Return the [x, y] coordinate for the center point of the cell that contains the specified text.  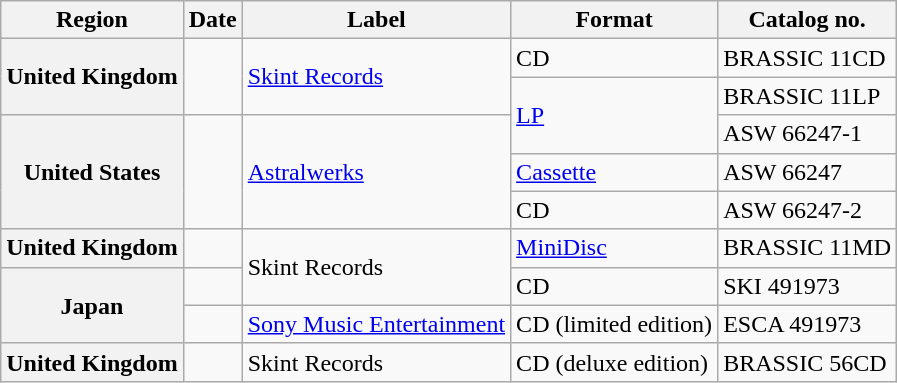
Label [376, 20]
CD (limited edition) [614, 324]
Catalog no. [808, 20]
ASW 66247-1 [808, 134]
Sony Music Entertainment [376, 324]
ASW 66247-2 [808, 210]
BRASSIC 11CD [808, 58]
ESCA 491973 [808, 324]
ASW 66247 [808, 172]
BRASSIC 11MD [808, 248]
Astralwerks [376, 172]
BRASSIC 11LP [808, 96]
LP [614, 115]
BRASSIC 56CD [808, 362]
Region [92, 20]
CD (deluxe edition) [614, 362]
Japan [92, 305]
Cassette [614, 172]
MiniDisc [614, 248]
SKI 491973 [808, 286]
United States [92, 172]
Format [614, 20]
Date [212, 20]
